From the cell containing the given text, extract its center point as (X, Y) coordinate. 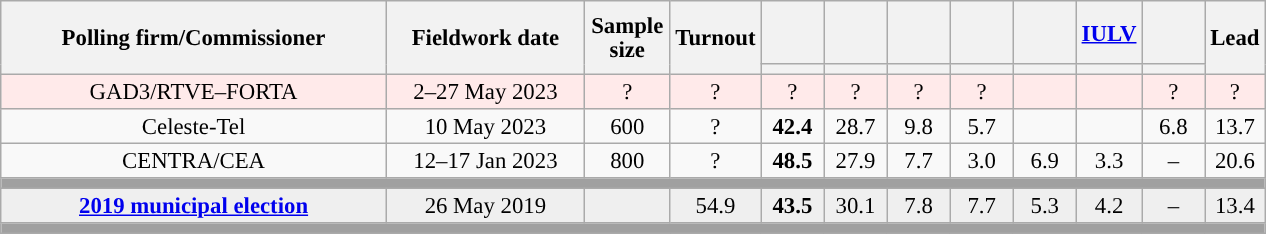
54.9 (716, 206)
7.8 (918, 206)
800 (627, 162)
13.7 (1235, 126)
48.5 (792, 162)
2–27 May 2023 (485, 92)
12–17 Jan 2023 (485, 162)
9.8 (918, 126)
4.2 (1108, 206)
6.8 (1174, 126)
IULV (1108, 32)
6.9 (1044, 162)
20.6 (1235, 162)
Polling firm/Commissioner (194, 38)
5.3 (1044, 206)
GAD3/RTVE–FORTA (194, 92)
Turnout (716, 38)
5.7 (982, 126)
Fieldwork date (485, 38)
3.3 (1108, 162)
CENTRA/CEA (194, 162)
30.1 (856, 206)
Lead (1235, 38)
43.5 (792, 206)
600 (627, 126)
27.9 (856, 162)
3.0 (982, 162)
28.7 (856, 126)
26 May 2019 (485, 206)
Celeste-Tel (194, 126)
Sample size (627, 38)
42.4 (792, 126)
10 May 2023 (485, 126)
13.4 (1235, 206)
2019 municipal election (194, 206)
